Scan for the cell matching the given text and deliver its [x, y] coordinate at center. 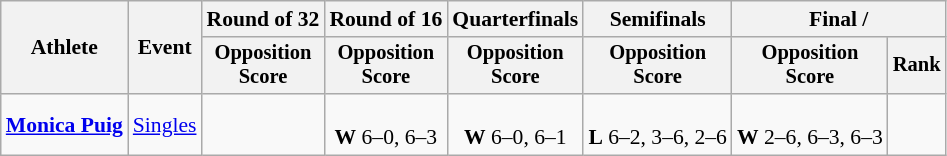
W 2–6, 6–3, 6–3 [810, 124]
Rank [917, 66]
Event [165, 48]
W 6–0, 6–3 [386, 124]
L 6–2, 3–6, 2–6 [658, 124]
Round of 32 [264, 19]
Singles [165, 124]
Athlete [64, 48]
Monica Puig [64, 124]
Quarterfinals [515, 19]
Semifinals [658, 19]
Round of 16 [386, 19]
W 6–0, 6–1 [515, 124]
Final / [838, 19]
